Search for the cell housing the specified text and yield its [X, Y] center coordinate. 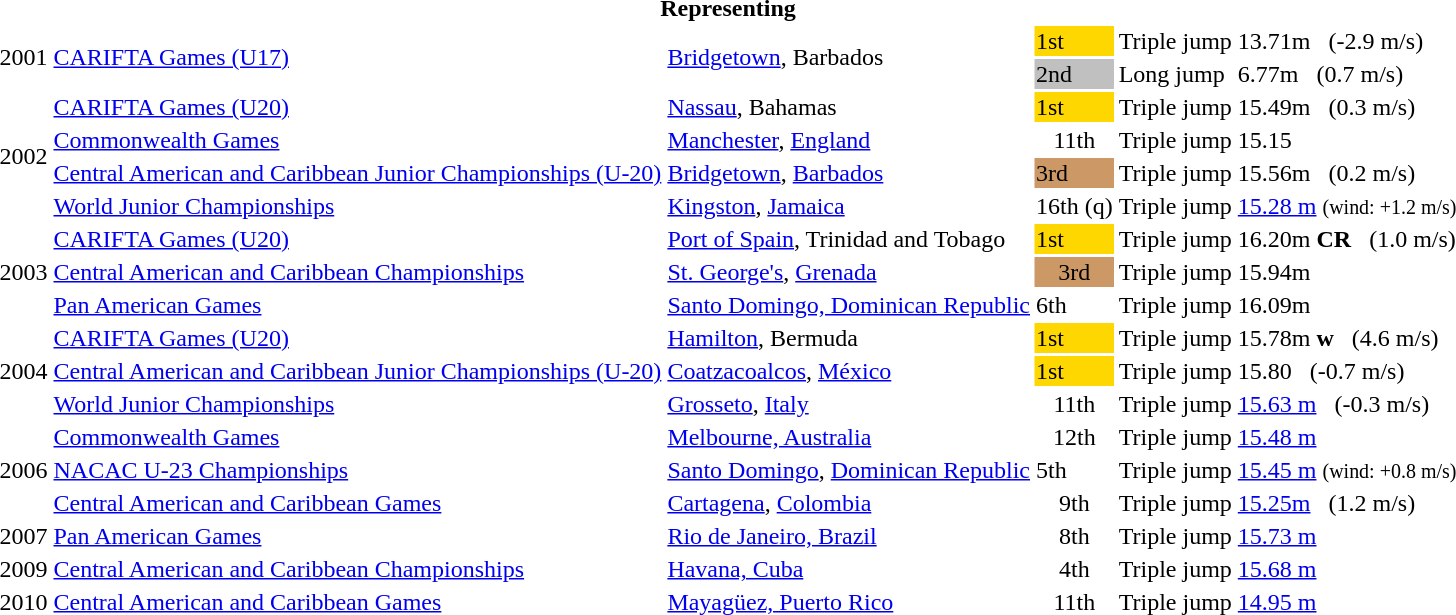
Nassau, Bahamas [849, 107]
2nd [1074, 74]
NACAC U-23 Championships [358, 470]
12th [1074, 437]
Central American and Caribbean Games [358, 503]
Cartagena, Colombia [849, 503]
6th [1074, 305]
Long jump [1175, 74]
CARIFTA Games (U17) [358, 58]
Kingston, Jamaica [849, 206]
4th [1074, 569]
Hamilton, Bermuda [849, 338]
Rio de Janeiro, Brazil [849, 536]
Melbourne, Australia [849, 437]
8th [1074, 536]
St. George's, Grenada [849, 272]
Havana, Cuba [849, 569]
5th [1074, 470]
16th (q) [1074, 206]
Port of Spain, Trinidad and Tobago [849, 239]
9th [1074, 503]
Coatzacoalcos, México [849, 371]
Grosseto, Italy [849, 404]
Manchester, England [849, 140]
